For the text-containing cell, return its midpoint in [x, y] coordinate format. 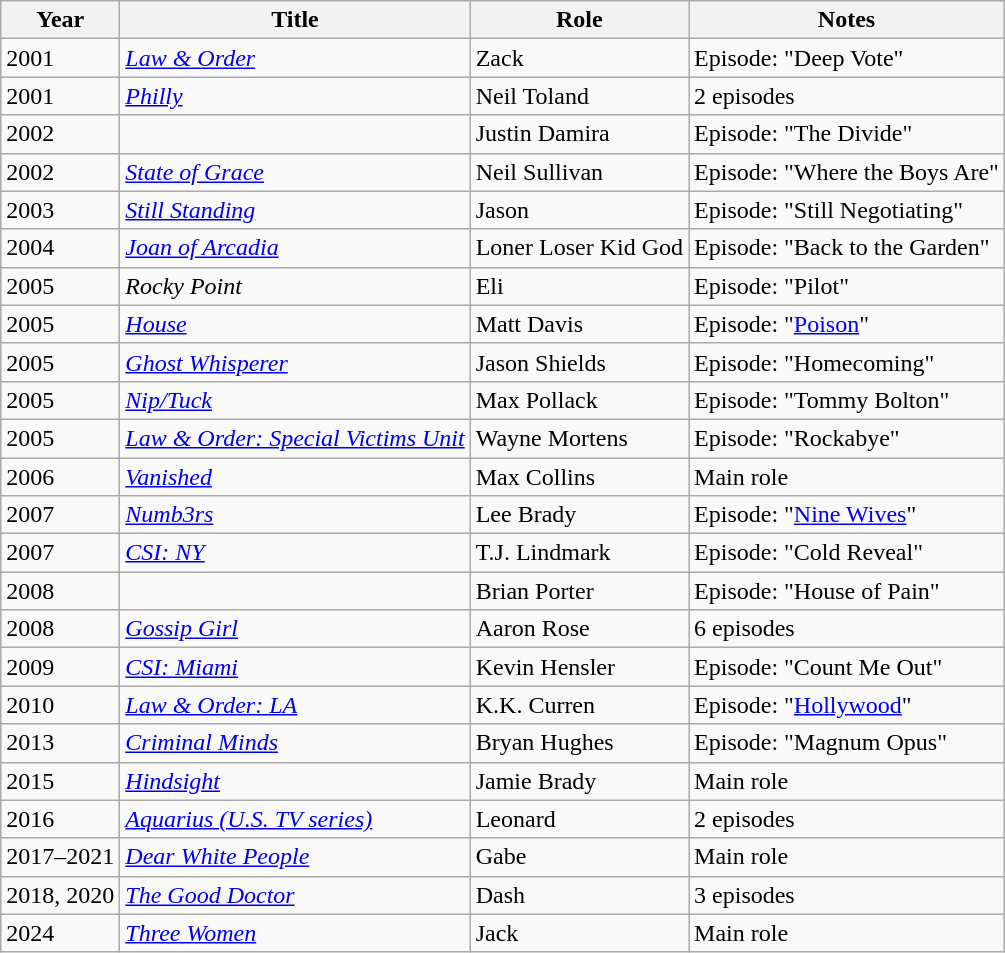
2009 [60, 667]
Episode: "Nine Wives" [847, 515]
Vanished [295, 477]
Loner Loser Kid God [579, 248]
Jamie Brady [579, 781]
Law & Order [295, 58]
Philly [295, 96]
Neil Toland [579, 96]
Gabe [579, 857]
The Good Doctor [295, 895]
Rocky Point [295, 286]
Law & Order: LA [295, 705]
Episode: "Tommy Bolton" [847, 400]
Max Collins [579, 477]
Eli [579, 286]
2003 [60, 210]
Still Standing [295, 210]
Dear White People [295, 857]
2006 [60, 477]
Episode: "Pilot" [847, 286]
CSI: NY [295, 553]
CSI: Miami [295, 667]
2024 [60, 933]
Episode: "Back to the Garden" [847, 248]
Nip/Tuck [295, 400]
Episode: "Cold Reveal" [847, 553]
T.J. Lindmark [579, 553]
2015 [60, 781]
Ghost Whisperer [295, 362]
Episode: "Deep Vote" [847, 58]
Episode: "Hollywood" [847, 705]
Criminal Minds [295, 743]
Leonard [579, 819]
Joan of Arcadia [295, 248]
Law & Order: Special Victims Unit [295, 438]
K.K. Curren [579, 705]
Episode: "Count Me Out" [847, 667]
Notes [847, 20]
Dash [579, 895]
Kevin Hensler [579, 667]
House [295, 324]
Max Pollack [579, 400]
2016 [60, 819]
3 episodes [847, 895]
State of Grace [295, 172]
Episode: "Still Negotiating" [847, 210]
2010 [60, 705]
Episode: "Magnum Opus" [847, 743]
Jason Shields [579, 362]
6 episodes [847, 629]
2017–2021 [60, 857]
Aaron Rose [579, 629]
Three Women [295, 933]
Zack [579, 58]
Year [60, 20]
Matt Davis [579, 324]
Episode: "Rockabye" [847, 438]
Gossip Girl [295, 629]
Jason [579, 210]
Episode: "Poison" [847, 324]
Episode: "House of Pain" [847, 591]
Title [295, 20]
Role [579, 20]
Jack [579, 933]
Numb3rs [295, 515]
Bryan Hughes [579, 743]
Justin Damira [579, 134]
Episode: "The Divide" [847, 134]
2018, 2020 [60, 895]
Hindsight [295, 781]
Neil Sullivan [579, 172]
Wayne Mortens [579, 438]
Aquarius (U.S. TV series) [295, 819]
Episode: "Where the Boys Are" [847, 172]
Brian Porter [579, 591]
2013 [60, 743]
2004 [60, 248]
Episode: "Homecoming" [847, 362]
Lee Brady [579, 515]
